Output the [X, Y] coordinate of the center of the cell containing the given text.  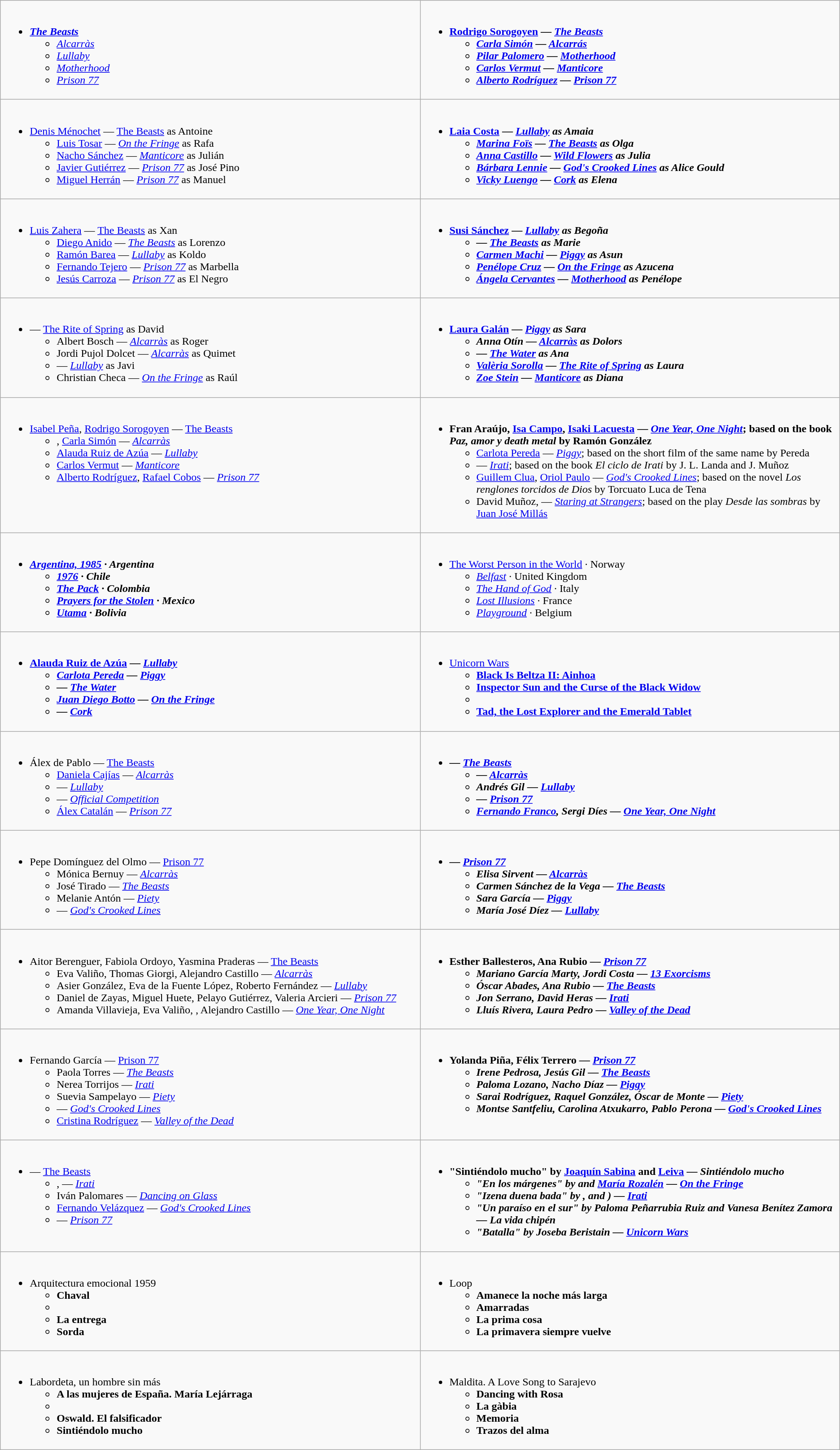
LoopAmanece la noche más largaAmarradasLa prima cosaLa primavera siempre vuelve [630, 1301]
Pepe Domínguez del Olmo — Prison 77Mónica Bernuy — AlcarràsJosé Tirado — The BeastsMelanie Antón — Piety — God's Crooked Lines [210, 880]
Álex de Pablo — The BeastsDaniela Cajías — Alcarràs — Lullaby — Official CompetitionÁlex Catalán — Prison 77 [210, 781]
Labordeta, un hombre sin másA las mujeres de España. María LejárragaOswald. El falsificadorSintiéndolo mucho [210, 1400]
— The Beasts — AlcarràsAndrés Gil — Lullaby — Prison 77Fernando Franco, Sergi Díes — One Year, One Night [630, 781]
— Prison 77Elisa Sirvent — AlcarràsCarmen Sánchez de la Vega — The BeastsSara García — PiggyMaría José Díez — Lullaby [630, 880]
— The Beasts, — IratiIván Palomares — Dancing on GlassFernando Velázquez — God's Crooked Lines — Prison 77 [210, 1196]
The BeastsAlcarràsLullabyMotherhoodPrison 77 [210, 50]
Alauda Ruiz de Azúa — LullabyCarlota Pereda — Piggy — The WaterJuan Diego Botto — On the Fringe — Cork [210, 681]
Rodrigo Sorogoyen — The BeastsCarla Simón — AlcarrásPilar Palomero — MotherhoodCarlos Vermut — ManticoreAlberto Rodríguez — Prison 77 [630, 50]
Maldita. A Love Song to SarajevoDancing with RosaLa gàbiaMemoriaTrazos del alma [630, 1400]
Unicorn WarsBlack Is Beltza II: AinhoaInspector Sun and the Curse of the Black WidowTad, the Lost Explorer and the Emerald Tablet [630, 681]
The Worst Person in the World · NorwayBelfast · United KingdomThe Hand of God · ItalyLost Illusions · FrancePlayground · Belgium [630, 583]
Argentina, 1985 · Argentina1976 · ChileThe Pack · ColombiaPrayers for the Stolen · MexicoUtama · Bolivia [210, 583]
Arquitectura emocional 1959ChavalLa entregaSorda [210, 1301]
